Detect which cell encompasses the target text, then output its (x, y) center coordinate. 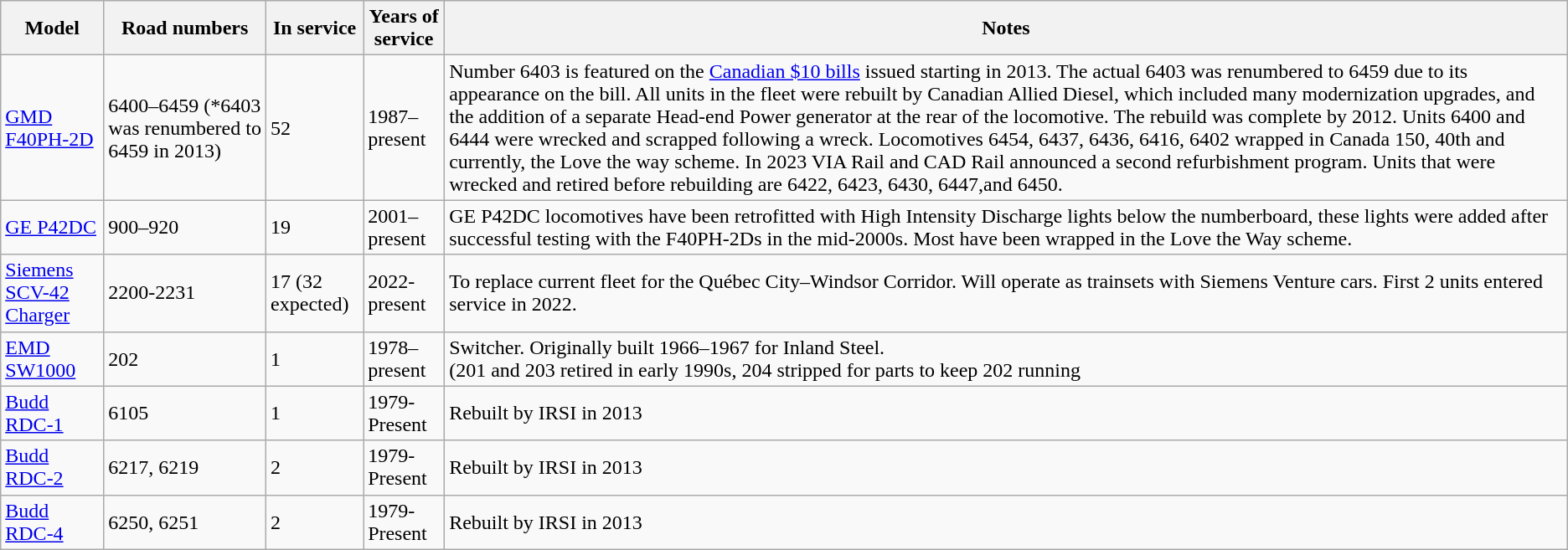
In service (315, 28)
Budd RDC-1 (52, 414)
Years of service (404, 28)
6217, 6219 (185, 467)
1978–present (404, 358)
2001–present (404, 228)
17 (32 expected) (315, 293)
6400–6459 (*6403 was renumbered to 6459 in 2013) (185, 127)
EMD SW1000 (52, 358)
52 (315, 127)
6105 (185, 414)
Switcher. Originally built 1966–1967 for Inland Steel.(201 and 203 retired in early 1990s, 204 stripped for parts to keep 202 running (1007, 358)
19 (315, 228)
Budd RDC-4 (52, 522)
900–920 (185, 228)
GE P42DC (52, 228)
2200-2231 (185, 293)
Budd RDC-2 (52, 467)
6250, 6251 (185, 522)
Road numbers (185, 28)
GMD F40PH-2D (52, 127)
Model (52, 28)
1987–present (404, 127)
202 (185, 358)
Siemens SCV-42 Charger (52, 293)
2022-present (404, 293)
Notes (1007, 28)
